Extract the [X, Y] coordinate from the center of the cell holding the provided text.  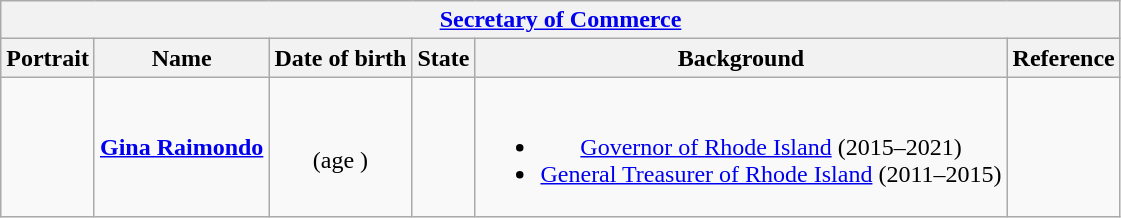
Background [741, 58]
State [444, 58]
Secretary of Commerce [561, 20]
Governor of Rhode Island (2015–2021)General Treasurer of Rhode Island (2011–2015) [741, 147]
Name [181, 58]
Gina Raimondo [181, 147]
(age ) [340, 147]
Date of birth [340, 58]
Reference [1064, 58]
Portrait [48, 58]
